Extract the [x, y] coordinate from the center of the cell holding the provided text.  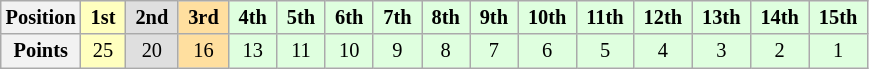
15th [838, 17]
Position [41, 17]
10 [349, 51]
20 [152, 51]
2 [779, 51]
16 [203, 51]
7th [397, 17]
14th [779, 17]
1st [104, 17]
7 [494, 51]
11 [301, 51]
4 [663, 51]
25 [104, 51]
8 [446, 51]
Points [41, 51]
5th [301, 17]
13 [253, 51]
6 [547, 51]
2nd [152, 17]
8th [446, 17]
3 [721, 51]
13th [721, 17]
9th [494, 17]
1 [838, 51]
6th [349, 17]
11th [604, 17]
5 [604, 51]
4th [253, 17]
10th [547, 17]
3rd [203, 17]
9 [397, 51]
12th [663, 17]
